From the cell containing the given text, extract its center point as (X, Y) coordinate. 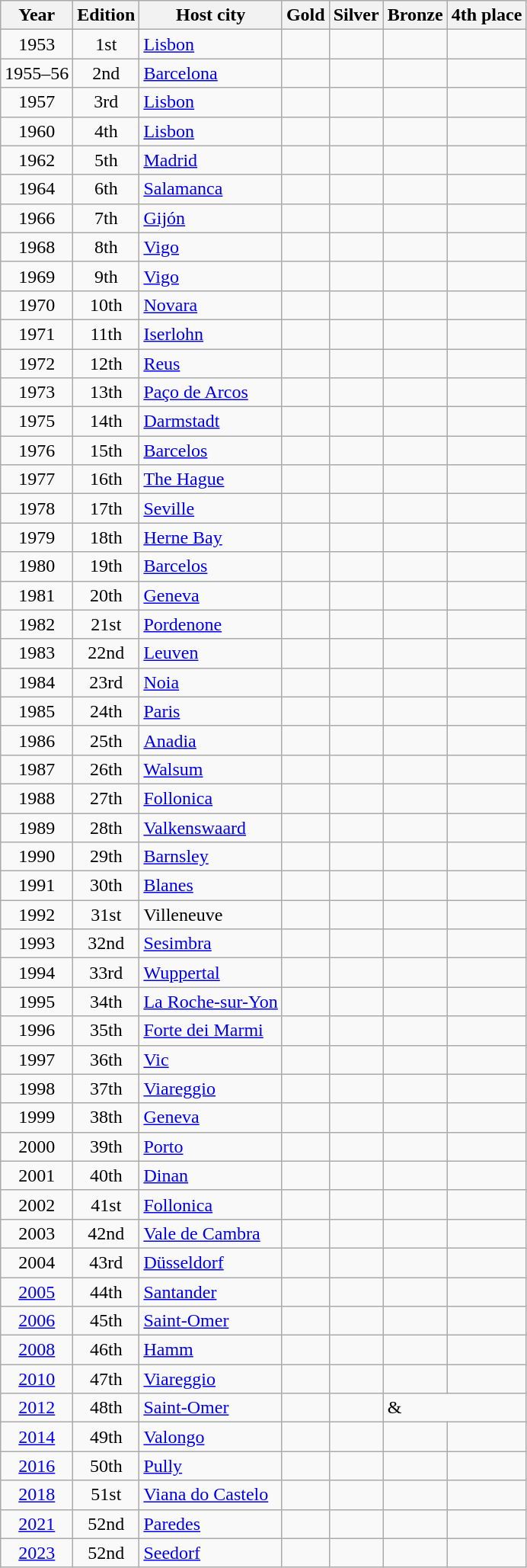
22nd (107, 653)
1953 (37, 44)
1971 (37, 334)
21st (107, 624)
31st (107, 915)
38th (107, 1117)
23rd (107, 682)
2001 (37, 1175)
14th (107, 422)
2012 (37, 1408)
2000 (37, 1146)
25th (107, 740)
Gold (305, 15)
Barcelona (210, 73)
Paredes (210, 1524)
13th (107, 393)
1973 (37, 393)
2008 (37, 1350)
1998 (37, 1089)
& (455, 1408)
2018 (37, 1495)
12th (107, 364)
51st (107, 1495)
9th (107, 276)
1964 (37, 189)
Salamanca (210, 189)
35th (107, 1031)
Iserlohn (210, 334)
1984 (37, 682)
Santander (210, 1292)
Anadia (210, 740)
17th (107, 508)
Seville (210, 508)
1980 (37, 566)
10th (107, 305)
Bronze (415, 15)
Forte dei Marmi (210, 1031)
Villeneuve (210, 915)
7th (107, 218)
Pully (210, 1466)
49th (107, 1437)
Valongo (210, 1437)
Herne Bay (210, 537)
Dinan (210, 1175)
1970 (37, 305)
The Hague (210, 479)
50th (107, 1466)
20th (107, 595)
La Roche-sur-Yon (210, 1002)
3rd (107, 102)
4th (107, 131)
29th (107, 857)
1997 (37, 1060)
1987 (37, 769)
27th (107, 798)
1994 (37, 973)
1985 (37, 711)
Host city (210, 15)
Viana do Castelo (210, 1495)
Gijón (210, 218)
1960 (37, 131)
2010 (37, 1379)
48th (107, 1408)
1966 (37, 218)
36th (107, 1060)
1991 (37, 886)
1996 (37, 1031)
2nd (107, 73)
2002 (37, 1204)
Noia (210, 682)
Novara (210, 305)
Hamm (210, 1350)
26th (107, 769)
5th (107, 160)
1982 (37, 624)
Paço de Arcos (210, 393)
Silver (356, 15)
Porto (210, 1146)
1976 (37, 451)
32nd (107, 944)
Sesimbra (210, 944)
Vale de Cambra (210, 1233)
37th (107, 1089)
44th (107, 1292)
11th (107, 334)
Edition (107, 15)
Düsseldorf (210, 1262)
1995 (37, 1002)
Paris (210, 711)
2014 (37, 1437)
1989 (37, 827)
2023 (37, 1553)
1979 (37, 537)
46th (107, 1350)
1957 (37, 102)
2016 (37, 1466)
2006 (37, 1321)
Leuven (210, 653)
Wuppertal (210, 973)
1968 (37, 247)
1955–56 (37, 73)
Vic (210, 1060)
2021 (37, 1524)
1st (107, 44)
15th (107, 451)
1962 (37, 160)
24th (107, 711)
1990 (37, 857)
1972 (37, 364)
Pordenone (210, 624)
45th (107, 1321)
47th (107, 1379)
1988 (37, 798)
34th (107, 1002)
41st (107, 1204)
2005 (37, 1292)
43rd (107, 1262)
Year (37, 15)
1993 (37, 944)
33rd (107, 973)
1981 (37, 595)
28th (107, 827)
Reus (210, 364)
1978 (37, 508)
16th (107, 479)
19th (107, 566)
Barnsley (210, 857)
2004 (37, 1262)
1999 (37, 1117)
1986 (37, 740)
39th (107, 1146)
8th (107, 247)
Valkenswaard (210, 827)
30th (107, 886)
2003 (37, 1233)
4th place (487, 15)
1969 (37, 276)
Blanes (210, 886)
1983 (37, 653)
42nd (107, 1233)
6th (107, 189)
Darmstadt (210, 422)
Walsum (210, 769)
18th (107, 537)
Madrid (210, 160)
1975 (37, 422)
1977 (37, 479)
Seedorf (210, 1553)
1992 (37, 915)
40th (107, 1175)
